Detect which cell encompasses the target text, then output its [X, Y] center coordinate. 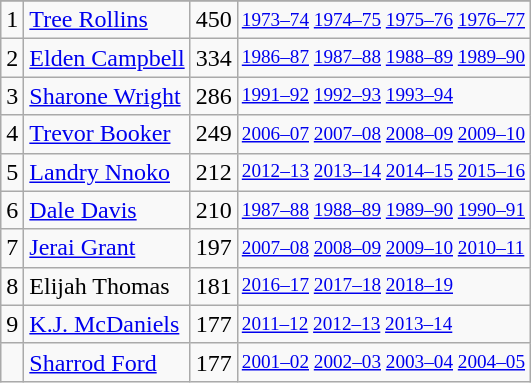
1 [12, 20]
2 [12, 58]
1986–87 1987–88 1988–89 1989–90 [383, 58]
2016–17 2017–18 2018–19 [383, 286]
1991–92 1992–93 1993–94 [383, 96]
2006–07 2007–08 2008–09 2009–10 [383, 134]
Dale Davis [107, 210]
210 [214, 210]
212 [214, 172]
2007–08 2008–09 2009–10 2010–11 [383, 248]
2001–02 2002–03 2003–04 2004–05 [383, 362]
2011–12 2012–13 2013–14 [383, 324]
450 [214, 20]
Elden Campbell [107, 58]
4 [12, 134]
7 [12, 248]
Trevor Booker [107, 134]
197 [214, 248]
Sharone Wright [107, 96]
8 [12, 286]
1987–88 1988–89 1989–90 1990–91 [383, 210]
5 [12, 172]
9 [12, 324]
K.J. McDaniels [107, 324]
Tree Rollins [107, 20]
286 [214, 96]
Sharrod Ford [107, 362]
6 [12, 210]
249 [214, 134]
Elijah Thomas [107, 286]
1973–74 1974–75 1975–76 1976–77 [383, 20]
334 [214, 58]
3 [12, 96]
Jerai Grant [107, 248]
Landry Nnoko [107, 172]
181 [214, 286]
2012–13 2013–14 2014–15 2015–16 [383, 172]
